Extract the (x, y) coordinate from the center of the cell holding the provided text.  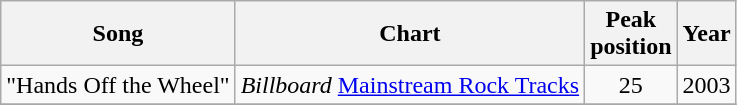
Billboard Mainstream Rock Tracks (410, 85)
Peakposition (631, 34)
"Hands Off the Wheel" (118, 85)
25 (631, 85)
Chart (410, 34)
Year (706, 34)
Song (118, 34)
2003 (706, 85)
